From the cell containing the given text, extract its center point as [x, y] coordinate. 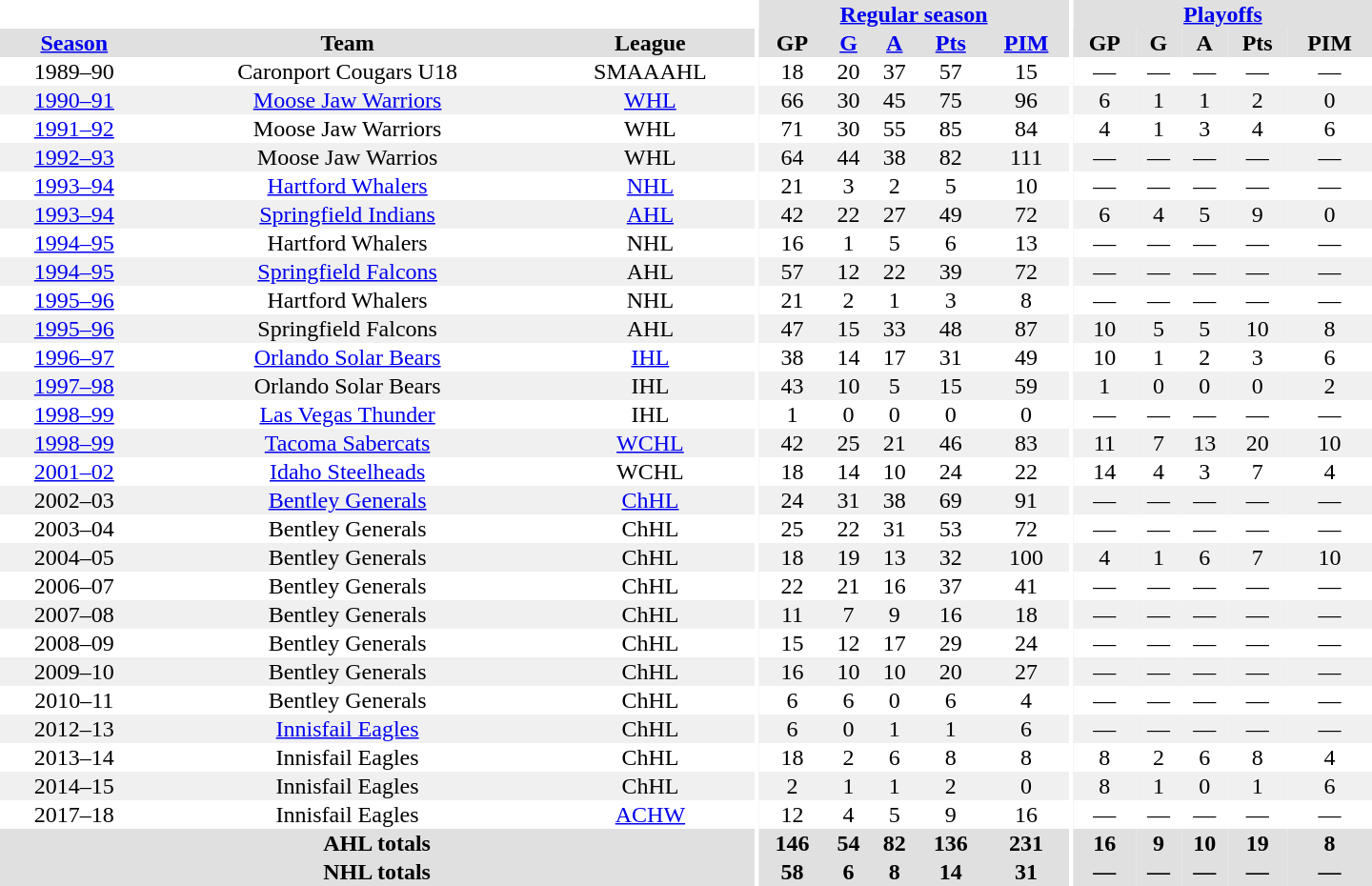
87 [1027, 329]
69 [951, 500]
59 [1027, 386]
2008–09 [74, 643]
Caronport Cougars U18 [348, 71]
85 [951, 129]
66 [793, 100]
2001–02 [74, 472]
33 [895, 329]
Team [348, 43]
48 [951, 329]
45 [895, 100]
2017–18 [74, 815]
ACHW [651, 815]
47 [793, 329]
Springfield Indians [348, 214]
39 [951, 272]
1989–90 [74, 71]
146 [793, 843]
SMAAAHL [651, 71]
100 [1027, 557]
Moose Jaw Warrios [348, 157]
43 [793, 386]
AHL totals [377, 843]
2009–10 [74, 672]
75 [951, 100]
2002–03 [74, 500]
2013–14 [74, 757]
41 [1027, 586]
2012–13 [74, 729]
Las Vegas Thunder [348, 414]
Regular season [915, 14]
136 [951, 843]
2006–07 [74, 586]
1990–91 [74, 100]
1991–92 [74, 129]
2007–08 [74, 614]
League [651, 43]
54 [848, 843]
32 [951, 557]
1997–98 [74, 386]
2003–04 [74, 529]
53 [951, 529]
2004–05 [74, 557]
84 [1027, 129]
111 [1027, 157]
Idaho Steelheads [348, 472]
96 [1027, 100]
91 [1027, 500]
2010–11 [74, 700]
83 [1027, 443]
NHL totals [377, 872]
Playoffs [1223, 14]
58 [793, 872]
46 [951, 443]
1996–97 [74, 357]
44 [848, 157]
71 [793, 129]
1992–93 [74, 157]
2014–15 [74, 786]
Tacoma Sabercats [348, 443]
29 [951, 643]
55 [895, 129]
64 [793, 157]
Season [74, 43]
231 [1027, 843]
